Provide the [X, Y] coordinate of the cell's center where the given text is located.  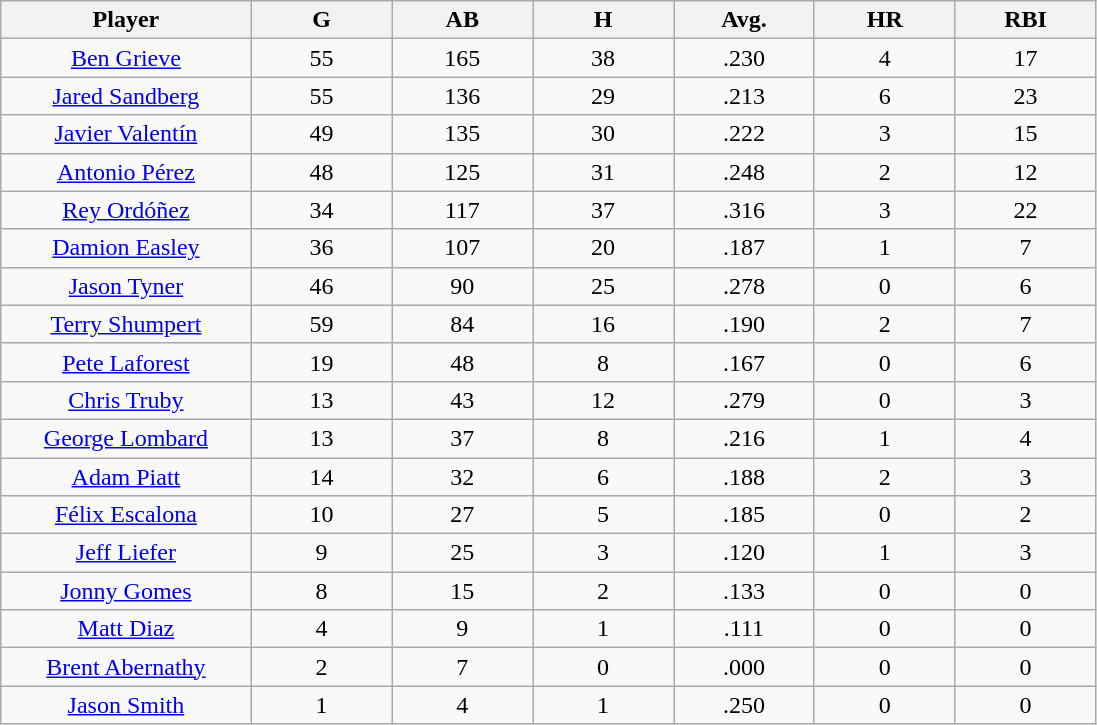
.248 [744, 172]
Terry Shumpert [126, 324]
32 [462, 477]
.167 [744, 362]
.190 [744, 324]
.250 [744, 705]
Jonny Gomes [126, 591]
Rey Ordóñez [126, 210]
Félix Escalona [126, 515]
84 [462, 324]
G [322, 20]
.316 [744, 210]
34 [322, 210]
38 [604, 58]
H [604, 20]
117 [462, 210]
Jared Sandberg [126, 96]
.133 [744, 591]
36 [322, 248]
AB [462, 20]
135 [462, 134]
10 [322, 515]
14 [322, 477]
.187 [744, 248]
90 [462, 286]
19 [322, 362]
Avg. [744, 20]
Jason Tyner [126, 286]
.111 [744, 629]
George Lombard [126, 438]
23 [1026, 96]
.120 [744, 553]
29 [604, 96]
27 [462, 515]
.185 [744, 515]
Chris Truby [126, 400]
136 [462, 96]
.188 [744, 477]
165 [462, 58]
49 [322, 134]
125 [462, 172]
.230 [744, 58]
.278 [744, 286]
RBI [1026, 20]
22 [1026, 210]
5 [604, 515]
107 [462, 248]
31 [604, 172]
Pete Laforest [126, 362]
Player [126, 20]
Adam Piatt [126, 477]
Brent Abernathy [126, 667]
Damion Easley [126, 248]
17 [1026, 58]
Ben Grieve [126, 58]
HR [884, 20]
.213 [744, 96]
Matt Diaz [126, 629]
43 [462, 400]
.216 [744, 438]
Javier Valentín [126, 134]
.279 [744, 400]
Antonio Pérez [126, 172]
59 [322, 324]
Jason Smith [126, 705]
16 [604, 324]
20 [604, 248]
.000 [744, 667]
.222 [744, 134]
Jeff Liefer [126, 553]
30 [604, 134]
46 [322, 286]
